Locate the cell with the specified text and output its [X, Y] center coordinate. 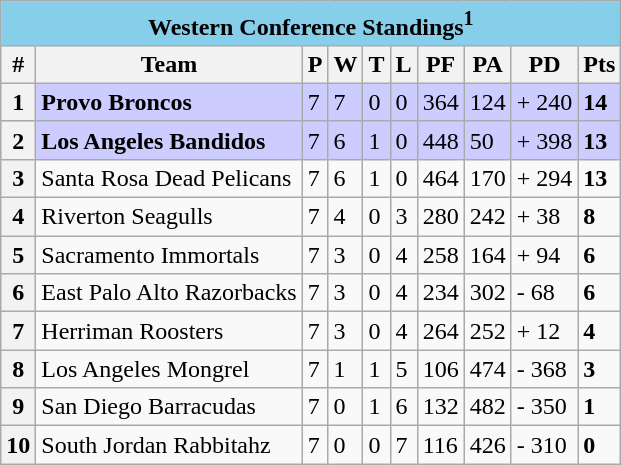
- 368 [544, 369]
+ 294 [544, 178]
Los Angeles Mongrel [169, 369]
252 [488, 331]
364 [440, 102]
East Palo Alto Razorbacks [169, 293]
124 [488, 102]
132 [440, 407]
# [18, 64]
+ 38 [544, 217]
2 [18, 140]
PD [544, 64]
P [315, 64]
448 [440, 140]
Los Angeles Bandidos [169, 140]
San Diego Barracudas [169, 407]
242 [488, 217]
T [376, 64]
PF [440, 64]
Riverton Seagulls [169, 217]
482 [488, 407]
+ 398 [544, 140]
L [404, 64]
258 [440, 255]
264 [440, 331]
Pts [600, 64]
464 [440, 178]
Santa Rosa Dead Pelicans [169, 178]
170 [488, 178]
164 [488, 255]
+ 12 [544, 331]
50 [488, 140]
9 [18, 407]
280 [440, 217]
Provo Broncos [169, 102]
South Jordan Rabbitahz [169, 445]
426 [488, 445]
234 [440, 293]
- 310 [544, 445]
Team [169, 64]
- 350 [544, 407]
Sacramento Immortals [169, 255]
+ 240 [544, 102]
14 [600, 102]
474 [488, 369]
Western Conference Standings1 [311, 24]
W [346, 64]
- 68 [544, 293]
PA [488, 64]
10 [18, 445]
116 [440, 445]
+ 94 [544, 255]
302 [488, 293]
Herriman Roosters [169, 331]
106 [440, 369]
